Determine the [x, y] coordinate at the center of the cell enclosing the given text.  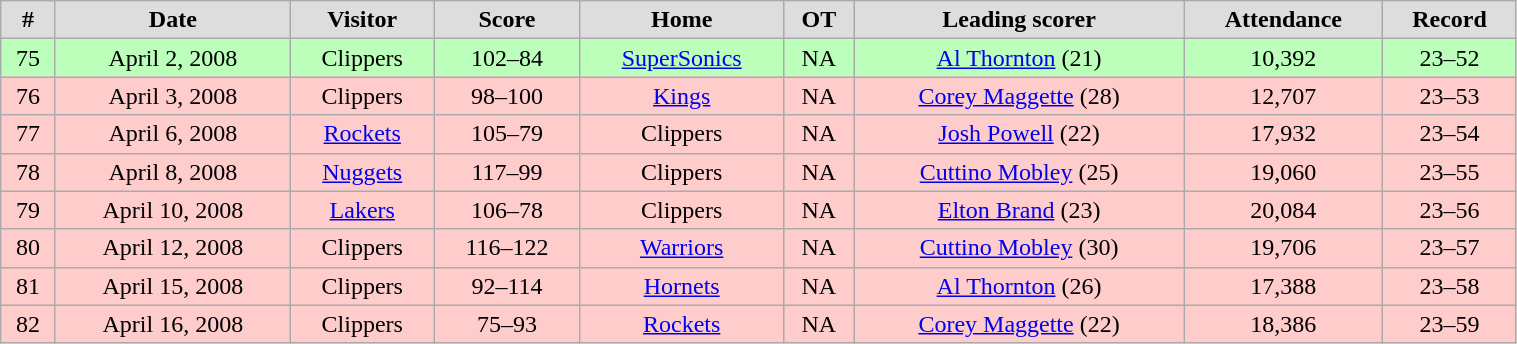
April 2, 2008 [172, 58]
82 [28, 324]
Record [1450, 20]
23–53 [1450, 96]
23–57 [1450, 248]
Warriors [682, 248]
75 [28, 58]
# [28, 20]
80 [28, 248]
April 10, 2008 [172, 210]
23–55 [1450, 172]
98–100 [507, 96]
75–93 [507, 324]
76 [28, 96]
18,386 [1284, 324]
23–52 [1450, 58]
12,707 [1284, 96]
23–58 [1450, 286]
23–56 [1450, 210]
Hornets [682, 286]
Al Thornton (26) [1018, 286]
Nuggets [362, 172]
April 8, 2008 [172, 172]
Lakers [362, 210]
17,932 [1284, 134]
OT [818, 20]
Score [507, 20]
Cuttino Mobley (25) [1018, 172]
79 [28, 210]
Corey Maggette (22) [1018, 324]
20,084 [1284, 210]
78 [28, 172]
17,388 [1284, 286]
Kings [682, 96]
23–59 [1450, 324]
Al Thornton (21) [1018, 58]
SuperSonics [682, 58]
Josh Powell (22) [1018, 134]
Home [682, 20]
105–79 [507, 134]
Elton Brand (23) [1018, 210]
Visitor [362, 20]
Attendance [1284, 20]
102–84 [507, 58]
April 12, 2008 [172, 248]
19,706 [1284, 248]
81 [28, 286]
77 [28, 134]
92–114 [507, 286]
Date [172, 20]
23–54 [1450, 134]
April 16, 2008 [172, 324]
April 6, 2008 [172, 134]
106–78 [507, 210]
116–122 [507, 248]
Cuttino Mobley (30) [1018, 248]
Leading scorer [1018, 20]
117–99 [507, 172]
10,392 [1284, 58]
April 3, 2008 [172, 96]
April 15, 2008 [172, 286]
Corey Maggette (28) [1018, 96]
19,060 [1284, 172]
